Provide the [x, y] coordinate of the cell's center where the given text is located.  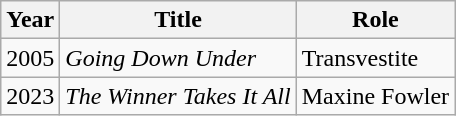
Going Down Under [178, 58]
Maxine Fowler [375, 96]
Transvestite [375, 58]
2023 [30, 96]
2005 [30, 58]
Year [30, 20]
The Winner Takes It All [178, 96]
Title [178, 20]
Role [375, 20]
